Identify which cell holds the provided text, then report its [x, y] central coordinate. 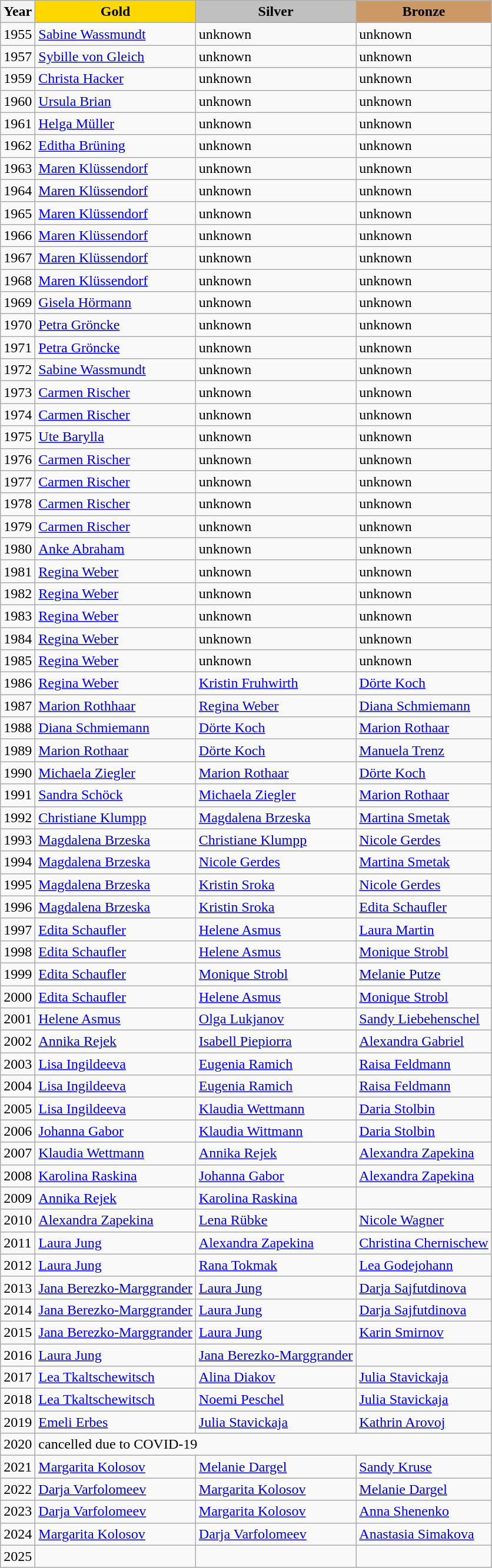
Year [18, 12]
1996 [18, 907]
1983 [18, 616]
Rana Tokmak [275, 1265]
1980 [18, 549]
2015 [18, 1332]
1979 [18, 526]
Christina Chernischew [424, 1243]
2011 [18, 1243]
2007 [18, 1153]
Gold [115, 12]
Bronze [424, 12]
Sandy Kruse [424, 1467]
1986 [18, 683]
2000 [18, 997]
1988 [18, 728]
2013 [18, 1287]
Ursula Brian [115, 101]
1959 [18, 79]
2006 [18, 1131]
1990 [18, 773]
1972 [18, 370]
1997 [18, 929]
1995 [18, 885]
Kristin Fruhwirth [275, 683]
1981 [18, 571]
1999 [18, 974]
2019 [18, 1422]
1998 [18, 952]
Noemi Peschel [275, 1400]
2009 [18, 1198]
cancelled due to COVID-19 [264, 1444]
Christa Hacker [115, 79]
2001 [18, 1019]
1961 [18, 124]
Alina Diakov [275, 1377]
2008 [18, 1176]
2022 [18, 1489]
Laura Martin [424, 929]
2005 [18, 1109]
1989 [18, 750]
2017 [18, 1377]
1978 [18, 504]
2010 [18, 1220]
Isabell Piepiorra [275, 1042]
Emeli Erbes [115, 1422]
2004 [18, 1086]
Melanie Putze [424, 974]
Ute Barylla [115, 437]
1993 [18, 840]
1973 [18, 392]
Anke Abraham [115, 549]
1969 [18, 303]
1971 [18, 348]
1966 [18, 235]
1965 [18, 213]
2025 [18, 1556]
Olga Lukjanov [275, 1019]
Nicole Wagner [424, 1220]
Sandra Schöck [115, 795]
Marion Rothhaar [115, 706]
2020 [18, 1444]
1963 [18, 168]
2014 [18, 1310]
Gisela Hörmann [115, 303]
Sandy Liebehenschel [424, 1019]
2016 [18, 1355]
1960 [18, 101]
2018 [18, 1400]
2021 [18, 1467]
1968 [18, 281]
2012 [18, 1265]
2002 [18, 1042]
Alexandra Gabriel [424, 1042]
1974 [18, 415]
Lena Rübke [275, 1220]
1964 [18, 191]
Silver [275, 12]
1976 [18, 459]
1987 [18, 706]
1962 [18, 146]
Karin Smirnov [424, 1332]
2024 [18, 1534]
Editha Brüning [115, 146]
1994 [18, 862]
Sybille von Gleich [115, 56]
2023 [18, 1512]
Lea Godejohann [424, 1265]
1967 [18, 258]
Klaudia Wittmann [275, 1131]
Manuela Trenz [424, 750]
Helga Müller [115, 124]
1975 [18, 437]
Anastasia Simakova [424, 1534]
1991 [18, 795]
1977 [18, 482]
1955 [18, 34]
2003 [18, 1064]
Kathrin Arovoj [424, 1422]
1957 [18, 56]
1985 [18, 661]
1970 [18, 325]
1992 [18, 818]
Anna Shenenko [424, 1512]
1984 [18, 638]
1982 [18, 593]
